Find where the given text appears and provide that cell's center as [x, y] coordinate. 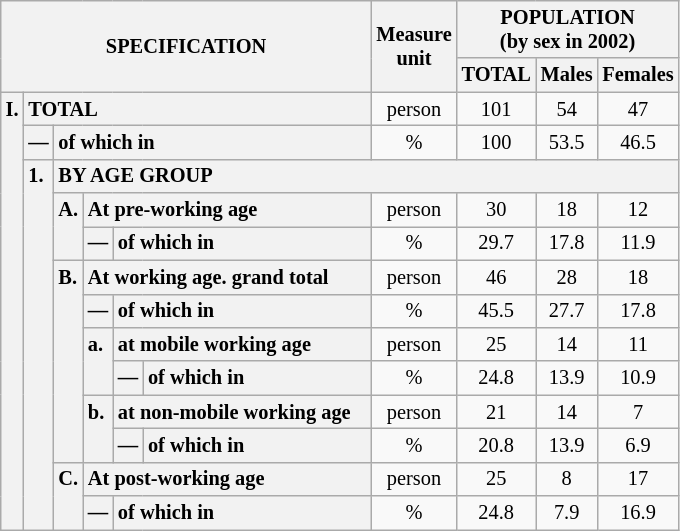
1. [38, 344]
C. [68, 496]
30 [496, 210]
At pre-working age [227, 210]
SPECIFICATION [186, 46]
7.9 [567, 513]
12 [638, 210]
6.9 [638, 445]
8 [567, 479]
Females [638, 75]
At working age. grand total [227, 277]
B. [68, 361]
54 [567, 109]
b. [98, 428]
27.7 [567, 311]
POPULATION (by sex in 2002) [568, 29]
47 [638, 109]
a. [98, 360]
at mobile working age [242, 344]
29.7 [496, 243]
11 [638, 344]
17 [638, 479]
53.5 [567, 142]
10.9 [638, 378]
28 [567, 277]
100 [496, 142]
11.9 [638, 243]
7 [638, 412]
I. [12, 311]
at non-mobile working age [242, 412]
45.5 [496, 311]
20.8 [496, 445]
A. [68, 226]
101 [496, 109]
46.5 [638, 142]
46 [496, 277]
21 [496, 412]
Males [567, 75]
At post-working age [227, 479]
BY AGE GROUP [366, 176]
Measure unit [414, 46]
16.9 [638, 513]
